Find where the given text appears and provide that cell's center as (x, y) coordinate. 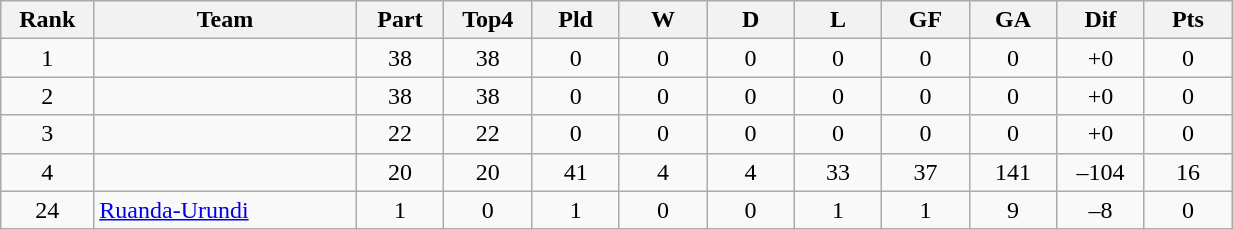
W (662, 20)
24 (48, 210)
–8 (1100, 210)
3 (48, 134)
GF (926, 20)
–104 (1100, 172)
Top4 (488, 20)
9 (1012, 210)
2 (48, 96)
GA (1012, 20)
Ruanda-Urundi (225, 210)
Team (225, 20)
41 (576, 172)
37 (926, 172)
L (838, 20)
141 (1012, 172)
Dif (1100, 20)
Pts (1188, 20)
Pld (576, 20)
Part (400, 20)
16 (1188, 172)
D (750, 20)
33 (838, 172)
Rank (48, 20)
